Provide the (X, Y) coordinate of the cell's center where the given text is located.  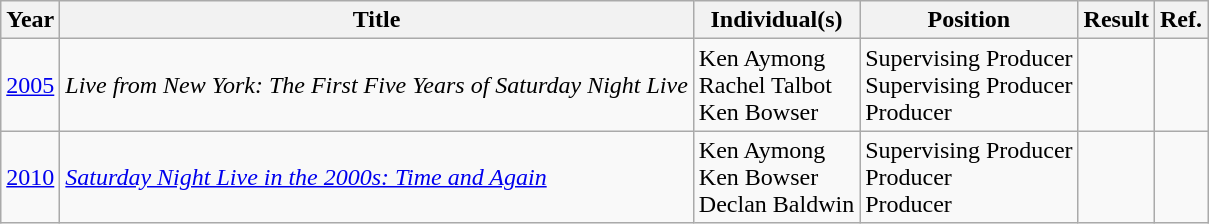
Live from New York: The First Five Years of Saturday Night Live (377, 85)
Supervising Producer Supervising Producer Producer (969, 85)
Saturday Night Live in the 2000s: Time and Again (377, 177)
Position (969, 20)
Title (377, 20)
2010 (30, 177)
Ref. (1180, 20)
Supervising Producer Producer Producer (969, 177)
Ken Aymong Rachel Talbot Ken Bowser (776, 85)
Result (1116, 20)
Year (30, 20)
2005 (30, 85)
Individual(s) (776, 20)
Ken Aymong Ken Bowser Declan Baldwin (776, 177)
